Return [X, Y] of the center of cell containing provided text 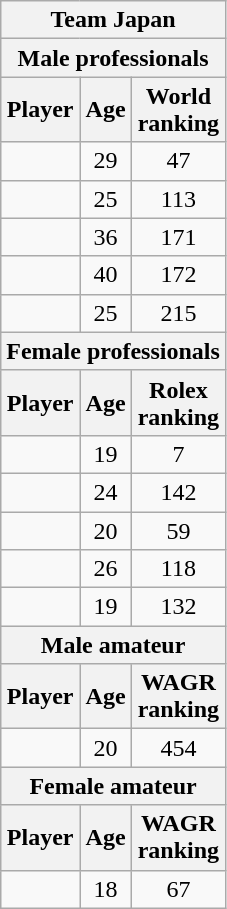
24 [106, 492]
118 [178, 569]
7 [178, 454]
142 [178, 492]
Male amateur [114, 645]
215 [178, 313]
454 [178, 748]
67 [178, 889]
29 [106, 161]
Male professionals [114, 58]
40 [106, 275]
172 [178, 275]
113 [178, 199]
Worldranking [178, 110]
171 [178, 237]
59 [178, 531]
Female professionals [114, 351]
26 [106, 569]
Team Japan [114, 20]
132 [178, 607]
36 [106, 237]
18 [106, 889]
Female amateur [114, 786]
47 [178, 161]
Rolexranking [178, 402]
